Find where the given text appears and provide that cell's center as (X, Y) coordinate. 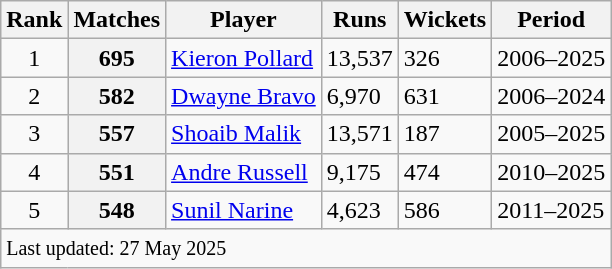
Sunil Narine (244, 210)
Rank (34, 20)
Runs (360, 20)
Matches (117, 20)
2011–2025 (552, 210)
13,537 (360, 58)
5 (34, 210)
551 (117, 172)
4 (34, 172)
2006–2024 (552, 96)
474 (444, 172)
Andre Russell (244, 172)
557 (117, 134)
2005–2025 (552, 134)
Last updated: 27 May 2025 (306, 248)
4,623 (360, 210)
2006–2025 (552, 58)
187 (444, 134)
586 (444, 210)
1 (34, 58)
Shoaib Malik (244, 134)
3 (34, 134)
Dwayne Bravo (244, 96)
2010–2025 (552, 172)
631 (444, 96)
582 (117, 96)
Player (244, 20)
Kieron Pollard (244, 58)
9,175 (360, 172)
2 (34, 96)
Period (552, 20)
326 (444, 58)
6,970 (360, 96)
548 (117, 210)
Wickets (444, 20)
13,571 (360, 134)
695 (117, 58)
